Search for the cell housing the specified text and yield its [X, Y] center coordinate. 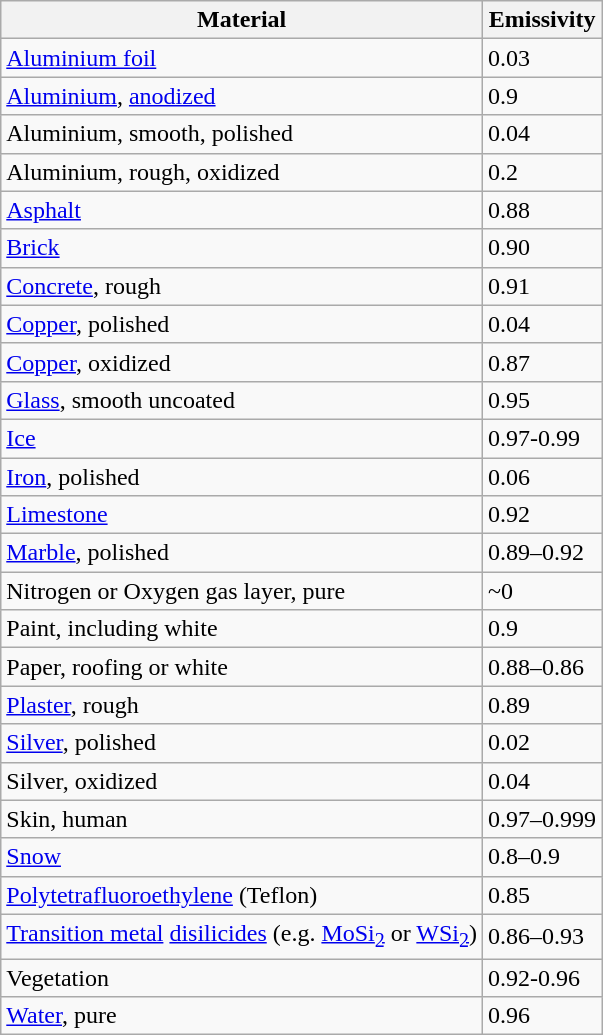
~0 [542, 591]
0.06 [542, 477]
Asphalt [242, 210]
Copper, polished [242, 324]
0.91 [542, 286]
0.92 [542, 515]
Water, pure [242, 1016]
Silver, polished [242, 743]
0.97–0.999 [542, 819]
Silver, oxidized [242, 781]
0.02 [542, 743]
Vegetation [242, 978]
0.86–0.93 [542, 936]
Aluminium, anodized [242, 96]
Plaster, rough [242, 705]
Polytetrafluoroethylene (Teflon) [242, 895]
Aluminium foil [242, 58]
Aluminium, smooth, polished [242, 134]
Snow [242, 857]
0.8–0.9 [542, 857]
0.88–0.86 [542, 667]
Paper, roofing or white [242, 667]
Limestone [242, 515]
Material [242, 20]
0.89–0.92 [542, 553]
Concrete, rough [242, 286]
Emissivity [542, 20]
Transition metal disilicides (e.g. MoSi2 or WSi2) [242, 936]
0.90 [542, 248]
0.96 [542, 1016]
0.2 [542, 172]
Skin, human [242, 819]
0.87 [542, 362]
0.89 [542, 705]
Brick [242, 248]
Glass, smooth uncoated [242, 400]
Nitrogen or Oxygen gas layer, pure [242, 591]
0.97-0.99 [542, 438]
0.88 [542, 210]
Iron, polished [242, 477]
0.95 [542, 400]
Paint, including white [242, 629]
0.92-0.96 [542, 978]
Copper, oxidized [242, 362]
0.85 [542, 895]
Ice [242, 438]
Marble, polished [242, 553]
0.03 [542, 58]
Aluminium, rough, oxidized [242, 172]
